Capture the cell that displays the provided text and extract its [X, Y] central coordinate. 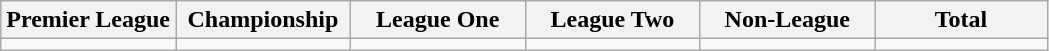
League Two [612, 20]
Premier League [88, 20]
Total [962, 20]
Non-League [788, 20]
Championship [264, 20]
League One [438, 20]
